For the text-containing cell, return its midpoint in [X, Y] coordinate format. 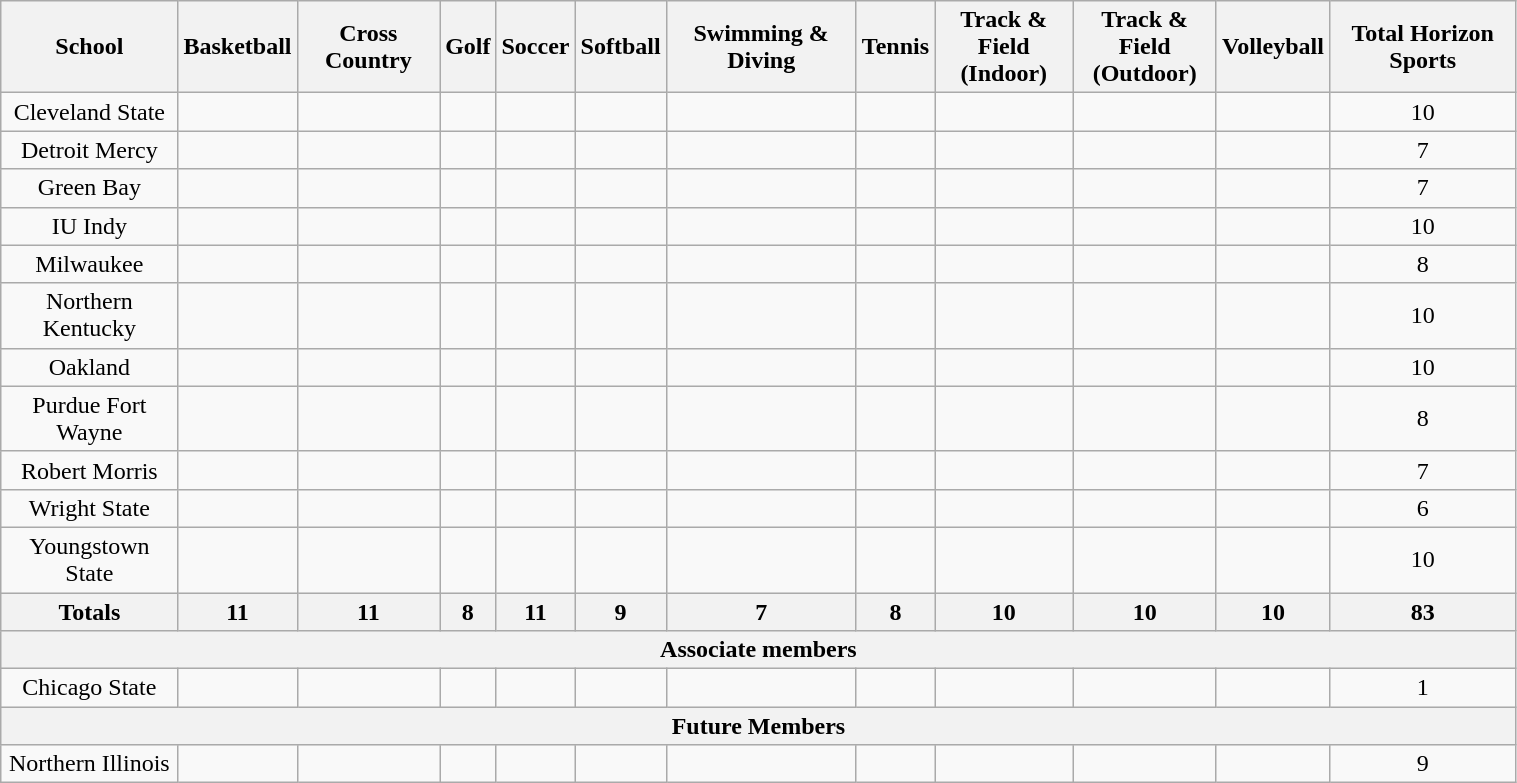
IU Indy [90, 226]
Oakland [90, 367]
Basketball [238, 47]
Youngstown State [90, 560]
Associate members [758, 650]
1 [1422, 688]
Milwaukee [90, 264]
Cross Country [368, 47]
Northern Illinois [90, 764]
Volleyball [1272, 47]
Tennis [895, 47]
Track & Field(Indoor) [1004, 47]
Softball [620, 47]
Golf [468, 47]
Wright State [90, 508]
Track & Field(Outdoor) [1145, 47]
Chicago State [90, 688]
83 [1422, 611]
Robert Morris [90, 470]
Detroit Mercy [90, 150]
Northern Kentucky [90, 316]
Cleveland State [90, 112]
Purdue Fort Wayne [90, 418]
Total Horizon Sports [1422, 47]
Swimming & Diving [761, 47]
Totals [90, 611]
6 [1422, 508]
Soccer [536, 47]
Future Members [758, 726]
Green Bay [90, 188]
School [90, 47]
